From the cell containing the given text, extract its center point as [x, y] coordinate. 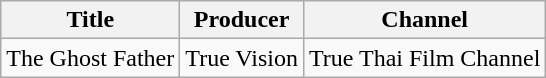
Producer [242, 20]
True Thai Film Channel [424, 58]
True Vision [242, 58]
The Ghost Father [90, 58]
Channel [424, 20]
Title [90, 20]
